Find where the given text appears and provide that cell's center as [X, Y] coordinate. 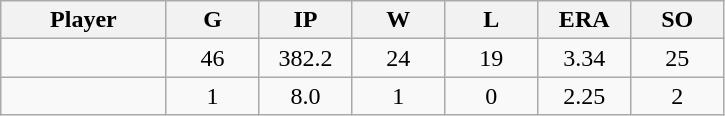
24 [398, 58]
0 [492, 96]
3.34 [584, 58]
ERA [584, 20]
382.2 [306, 58]
2.25 [584, 96]
8.0 [306, 96]
46 [212, 58]
W [398, 20]
Player [84, 20]
IP [306, 20]
2 [678, 96]
19 [492, 58]
25 [678, 58]
G [212, 20]
L [492, 20]
SO [678, 20]
